Output the [X, Y] coordinate of the center of the cell containing the given text.  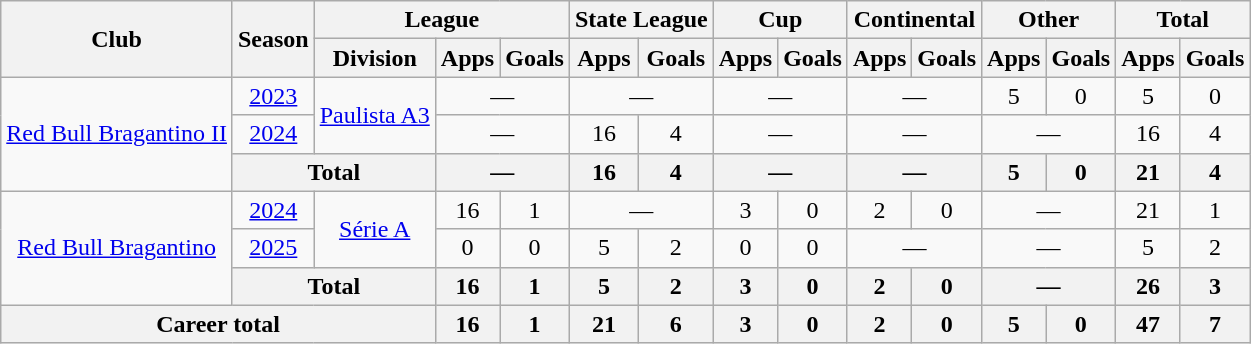
7 [1215, 324]
Career total [218, 324]
Cup [780, 20]
6 [676, 324]
Other [1049, 20]
26 [1148, 286]
Division [374, 58]
47 [1148, 324]
Série A [374, 229]
Red Bull Bragantino [117, 248]
2025 [273, 248]
Season [273, 39]
State League [641, 20]
Club [117, 39]
Continental [914, 20]
League [442, 20]
Paulista A3 [374, 115]
Red Bull Bragantino II [117, 134]
2023 [273, 96]
